Pinpoint the cell where the given text exists, returning its (x, y) midpoint coordinate. 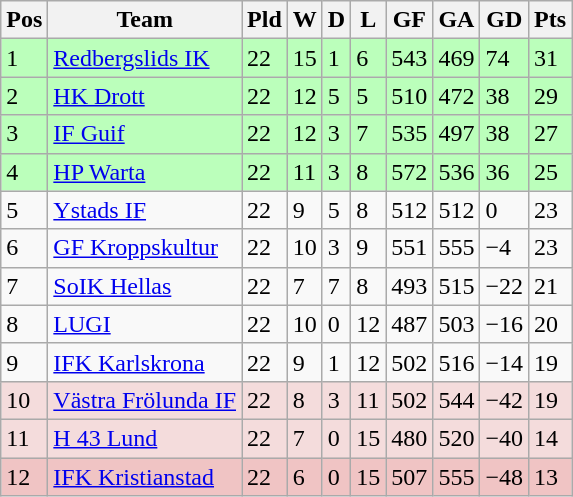
480 (410, 438)
−22 (504, 286)
Redbergslids IK (145, 58)
74 (504, 58)
−40 (504, 438)
551 (410, 248)
520 (456, 438)
−4 (504, 248)
515 (456, 286)
36 (504, 172)
Pts (550, 20)
20 (550, 324)
IF Guif (145, 134)
GF (410, 20)
544 (456, 400)
−14 (504, 362)
HP Warta (145, 172)
−48 (504, 477)
535 (410, 134)
469 (456, 58)
D (336, 20)
GA (456, 20)
LUGI (145, 324)
572 (410, 172)
GF Kroppskultur (145, 248)
H 43 Lund (145, 438)
4 (24, 172)
Ystads IF (145, 210)
29 (550, 96)
510 (410, 96)
SoIK Hellas (145, 286)
27 (550, 134)
GD (504, 20)
487 (410, 324)
31 (550, 58)
25 (550, 172)
−16 (504, 324)
507 (410, 477)
IFK Kristianstad (145, 477)
Team (145, 20)
IFK Karlskrona (145, 362)
14 (550, 438)
2 (24, 96)
L (368, 20)
497 (456, 134)
516 (456, 362)
W (304, 20)
503 (456, 324)
13 (550, 477)
Pld (265, 20)
472 (456, 96)
HK Drott (145, 96)
Pos (24, 20)
493 (410, 286)
536 (456, 172)
21 (550, 286)
−42 (504, 400)
Västra Frölunda IF (145, 400)
543 (410, 58)
